Provide the [X, Y] coordinate of the cell's center where the given text is located.  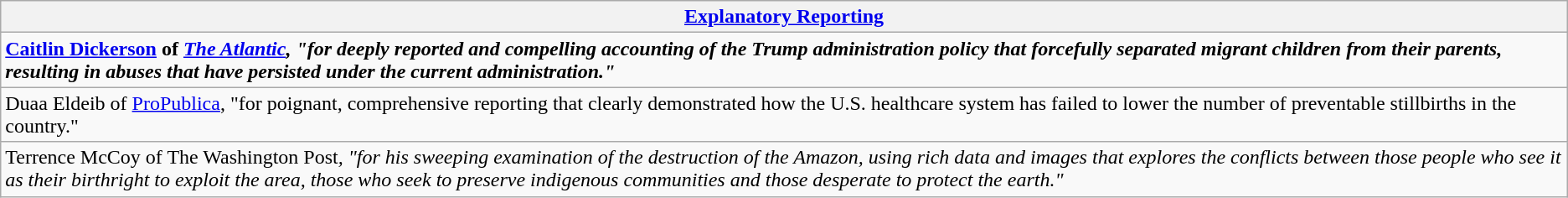
Explanatory Reporting [784, 17]
